Capture the cell that displays the provided text and extract its (X, Y) central coordinate. 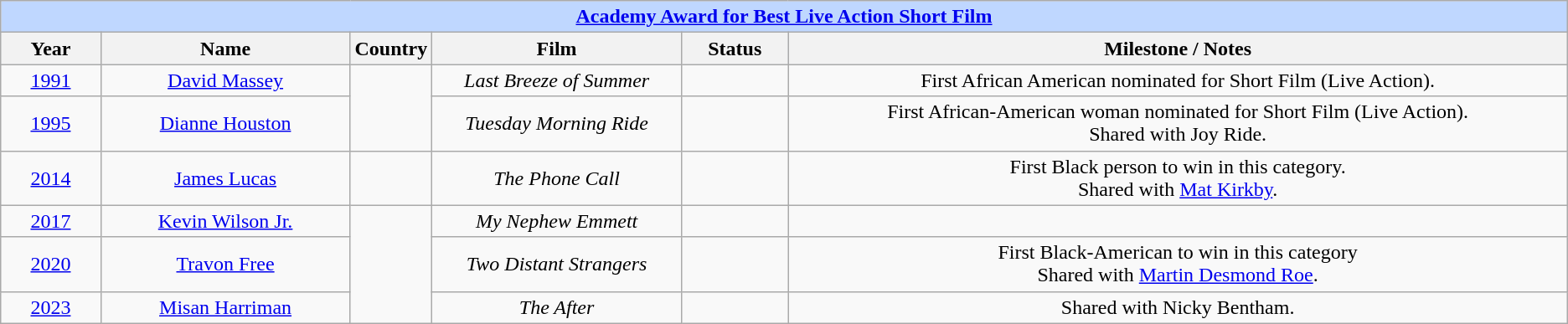
Travon Free (225, 265)
First Black person to win in this category.Shared with Mat Kirkby. (1178, 177)
Year (50, 49)
Two Distant Strangers (557, 265)
Milestone / Notes (1178, 49)
2023 (50, 307)
Last Breeze of Summer (557, 80)
First African-American woman nominated for Short Film (Live Action).Shared with Joy Ride. (1178, 124)
James Lucas (225, 177)
My Nephew Emmett (557, 221)
2014 (50, 177)
Shared with Nicky Bentham. (1178, 307)
Status (735, 49)
Academy Award for Best Live Action Short Film (784, 17)
2020 (50, 265)
The After (557, 307)
Tuesday Morning Ride (557, 124)
1995 (50, 124)
2017 (50, 221)
David Massey (225, 80)
Film (557, 49)
First Black-American to win in this categoryShared with Martin Desmond Roe. (1178, 265)
First African American nominated for Short Film (Live Action). (1178, 80)
Name (225, 49)
Misan Harriman (225, 307)
Kevin Wilson Jr. (225, 221)
Country (391, 49)
The Phone Call (557, 177)
1991 (50, 80)
Dianne Houston (225, 124)
